Locate the cell with the specified text and output its (X, Y) center coordinate. 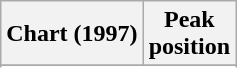
Chart (1997) (72, 34)
Peakposition (189, 34)
